Extract the (X, Y) coordinate from the center of the cell holding the provided text.  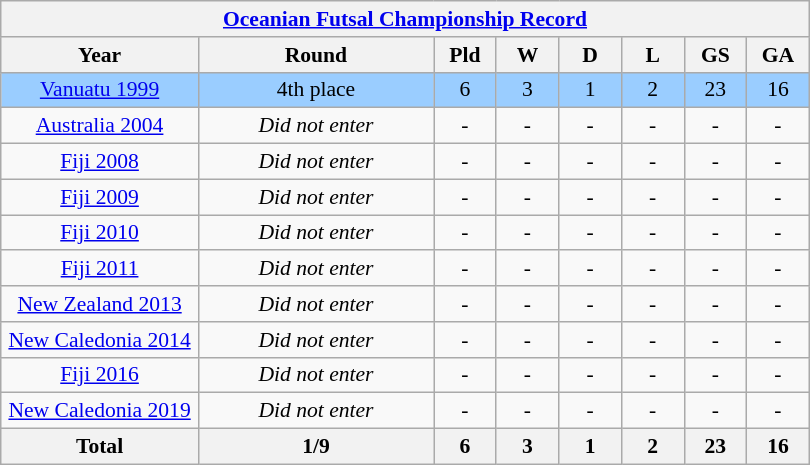
L (652, 55)
Fiji 2010 (100, 233)
New Caledonia 2014 (100, 340)
4th place (316, 90)
1/9 (316, 447)
Fiji 2011 (100, 269)
Year (100, 55)
D (590, 55)
Round (316, 55)
Fiji 2009 (100, 197)
Pld (466, 55)
Total (100, 447)
GA (778, 55)
Fiji 2016 (100, 375)
Vanuatu 1999 (100, 90)
Australia 2004 (100, 126)
GS (716, 55)
Oceanian Futsal Championship Record (405, 19)
W (528, 55)
New Zealand 2013 (100, 304)
New Caledonia 2019 (100, 411)
Fiji 2008 (100, 162)
